For the text-containing cell, return its midpoint in (x, y) coordinate format. 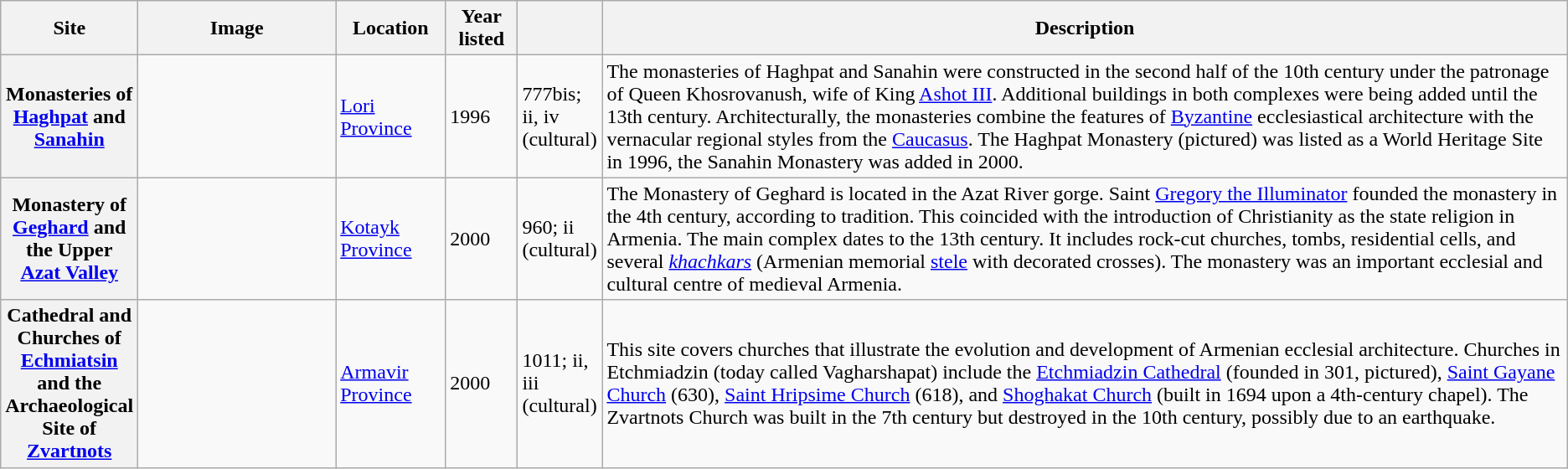
Image (237, 28)
Cathedral and Churches of Echmiatsin and the Archaeological Site of Zvartnots (70, 384)
Location (390, 28)
777bis; ii, iv (cultural) (560, 116)
1996 (482, 116)
Description (1085, 28)
Armavir Province (390, 384)
Kotayk Province (390, 239)
Site (70, 28)
960; ii (cultural) (560, 239)
Monastery of Geghard and the Upper Azat Valley (70, 239)
1011; ii, iii (cultural) (560, 384)
Lori Province (390, 116)
Monasteries of Haghpat and Sanahin (70, 116)
Year listed (482, 28)
